Identify which cell holds the provided text, then report its [x, y] central coordinate. 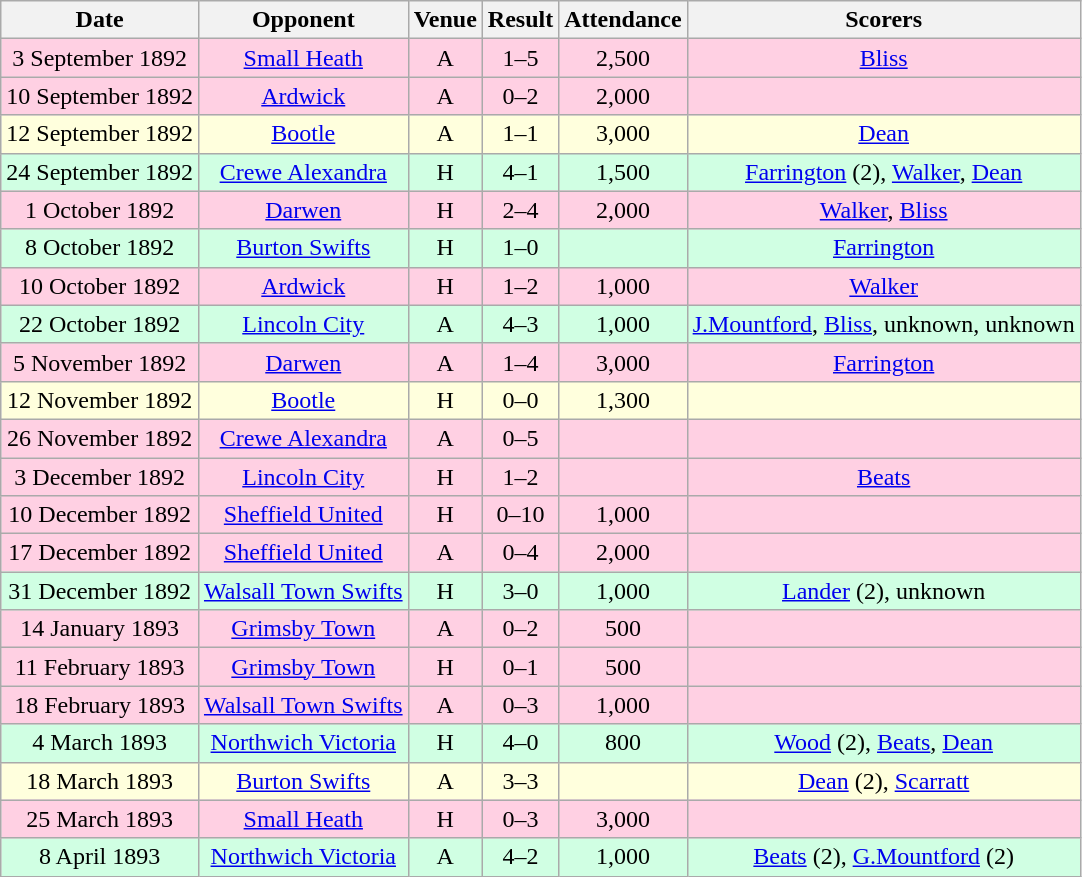
17 December 1892 [100, 553]
0–5 [520, 438]
3 September 1892 [100, 58]
4–1 [520, 172]
26 November 1892 [100, 438]
3 December 1892 [100, 477]
Bliss [884, 58]
22 October 1892 [100, 324]
8 October 1892 [100, 248]
Date [100, 20]
800 [623, 743]
1–5 [520, 58]
2–4 [520, 210]
0–1 [520, 667]
Result [520, 20]
8 April 1893 [100, 857]
0–0 [520, 400]
1 October 1892 [100, 210]
0–10 [520, 515]
4–0 [520, 743]
1–1 [520, 134]
Farrington (2), Walker, Dean [884, 172]
18 March 1893 [100, 781]
1,500 [623, 172]
3–3 [520, 781]
10 December 1892 [100, 515]
1–0 [520, 248]
Beats [884, 477]
Wood (2), Beats, Dean [884, 743]
5 November 1892 [100, 362]
Dean [884, 134]
24 September 1892 [100, 172]
Walker, Bliss [884, 210]
1,300 [623, 400]
11 February 1893 [100, 667]
Beats (2), G.Mountford (2) [884, 857]
25 March 1893 [100, 819]
Attendance [623, 20]
Dean (2), Scarratt [884, 781]
Venue [445, 20]
1–4 [520, 362]
4–3 [520, 324]
3–0 [520, 591]
4–2 [520, 857]
Walker [884, 286]
Lander (2), unknown [884, 591]
31 December 1892 [100, 591]
12 September 1892 [100, 134]
12 November 1892 [100, 400]
14 January 1893 [100, 629]
4 March 1893 [100, 743]
Scorers [884, 20]
18 February 1893 [100, 705]
J.Mountford, Bliss, unknown, unknown [884, 324]
10 September 1892 [100, 96]
2,500 [623, 58]
0–4 [520, 553]
10 October 1892 [100, 286]
Opponent [303, 20]
